Locate the cell with the specified text and output its [x, y] center coordinate. 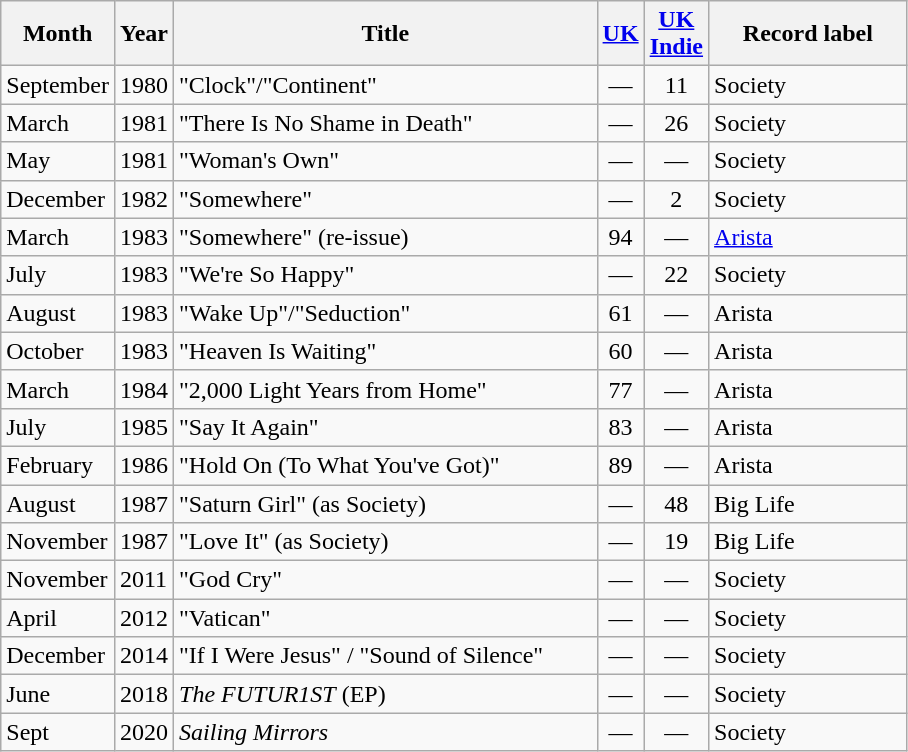
"If I Were Jesus" / "Sound of Silence" [386, 656]
1986 [144, 465]
1980 [144, 85]
"Somewhere" [386, 199]
Record label [808, 34]
"Saturn Girl" (as Society) [386, 503]
48 [676, 503]
September [58, 85]
11 [676, 85]
"Somewhere" (re-issue) [386, 237]
"Clock"/"Continent" [386, 85]
Title [386, 34]
"2,000 Light Years from Home" [386, 389]
"God Cry" [386, 580]
2011 [144, 580]
19 [676, 542]
"Love It" (as Society) [386, 542]
1985 [144, 427]
77 [620, 389]
60 [620, 351]
Year [144, 34]
89 [620, 465]
April [58, 618]
94 [620, 237]
"Say It Again" [386, 427]
22 [676, 275]
October [58, 351]
1982 [144, 199]
Sept [58, 732]
"Hold On (To What You've Got)" [386, 465]
"Heaven Is Waiting" [386, 351]
"There Is No Shame in Death" [386, 123]
"We're So Happy" [386, 275]
2014 [144, 656]
UKIndie [676, 34]
May [58, 161]
UK [620, 34]
2 [676, 199]
26 [676, 123]
February [58, 465]
61 [620, 313]
Sailing Mirrors [386, 732]
"Vatican" [386, 618]
2020 [144, 732]
June [58, 694]
1984 [144, 389]
"Woman's Own" [386, 161]
2018 [144, 694]
The FUTUR1ST (EP) [386, 694]
"Wake Up"/"Seduction" [386, 313]
83 [620, 427]
2012 [144, 618]
Month [58, 34]
